Return the (x, y) coordinate for the center point of the cell that contains the specified text.  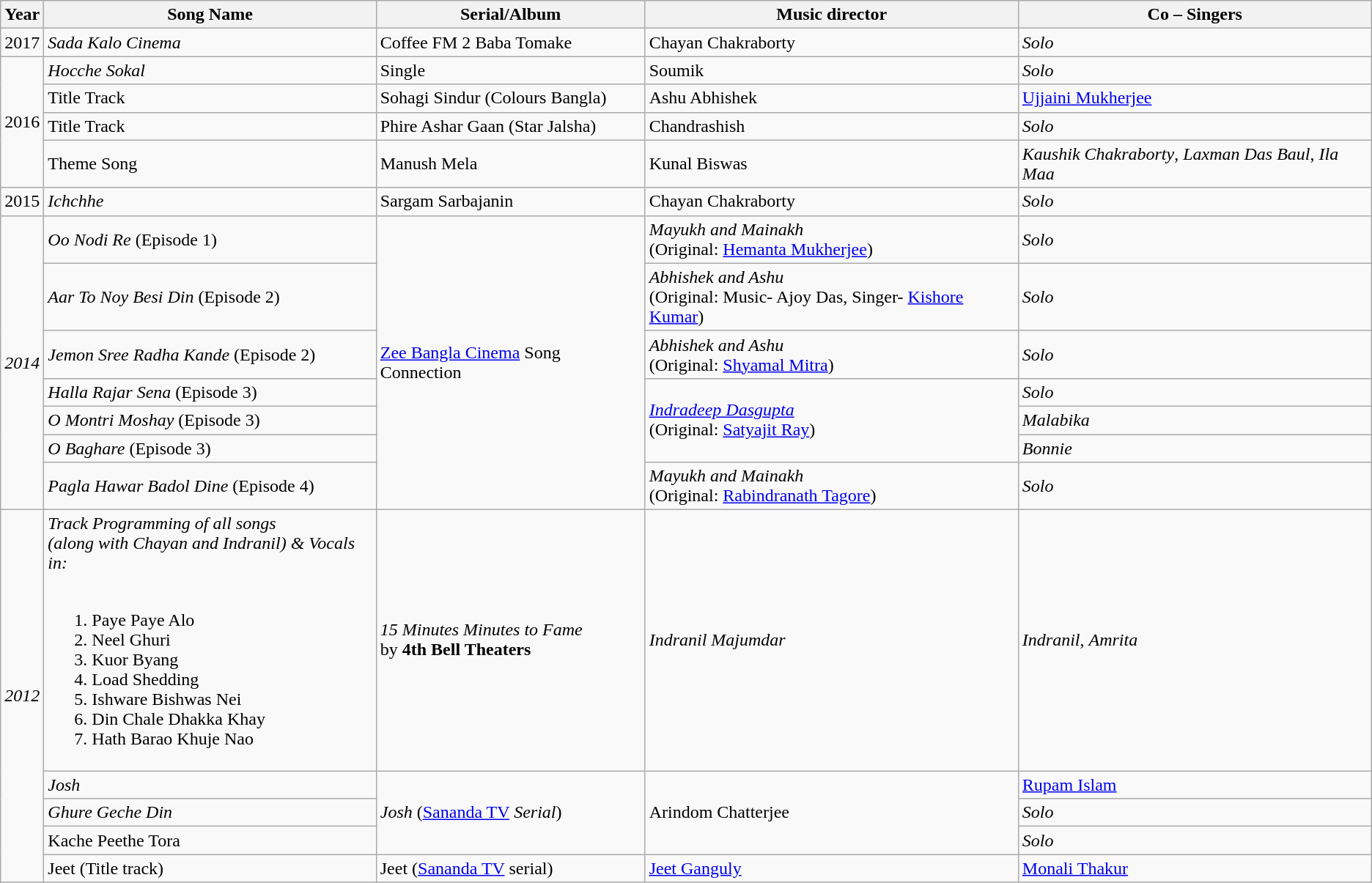
O Baghare (Episode 3) (210, 448)
Kunal Biswas (831, 164)
2012 (22, 696)
Sada Kalo Cinema (210, 43)
Soumik (831, 70)
2016 (22, 122)
Ashu Abhishek (831, 98)
Co – Singers (1195, 15)
Aar To Noy Besi Din (Episode 2) (210, 297)
Malabika (1195, 420)
Bonnie (1195, 448)
Pagla Hawar Badol Dine (Episode 4) (210, 487)
Jeet (Sananda TV serial) (510, 868)
Hocche Sokal (210, 70)
Single (510, 70)
Theme Song (210, 164)
2015 (22, 202)
Phire Ashar Gaan (Star Jalsha) (510, 126)
Josh (Sananda TV Serial) (510, 813)
Ghure Geche Din (210, 813)
15 Minutes Minutes to Fameby 4th Bell Theaters (510, 640)
Abhishek and Ashu (Original: Shyamal Mitra) (831, 355)
Music director (831, 15)
Jemon Sree Radha Kande (Episode 2) (210, 355)
Indranil, Amrita (1195, 640)
Chandrashish (831, 126)
O Montri Moshay (Episode 3) (210, 420)
2017 (22, 43)
2014 (22, 362)
Mayukh and Mainakh(Original: Hemanta Mukherjee) (831, 239)
Kaushik Chakraborty, Laxman Das Baul, Ila Maa (1195, 164)
Monali Thakur (1195, 868)
Halla Rajar Sena (Episode 3) (210, 392)
Jeet (Title track) (210, 868)
Coffee FM 2 Baba Tomake (510, 43)
Indranil Majumdar (831, 640)
Kache Peethe Tora (210, 840)
Josh (210, 785)
Ujjaini Mukherjee (1195, 98)
Jeet Ganguly (831, 868)
Zee Bangla Cinema Song Connection (510, 362)
Mayukh and Mainakh(Original: Rabindranath Tagore) (831, 487)
Manush Mela (510, 164)
Sargam Sarbajanin (510, 202)
Arindom Chatterjee (831, 813)
Oo Nodi Re (Episode 1) (210, 239)
Year (22, 15)
Rupam Islam (1195, 785)
Ichchhe (210, 202)
Sohagi Sindur (Colours Bangla) (510, 98)
Indradeep Dasgupta (Original: Satyajit Ray) (831, 420)
Song Name (210, 15)
Serial/Album (510, 15)
Abhishek and Ashu(Original: Music- Ajoy Das, Singer- Kishore Kumar) (831, 297)
